Output the (X, Y) coordinate of the center of the cell containing the given text.  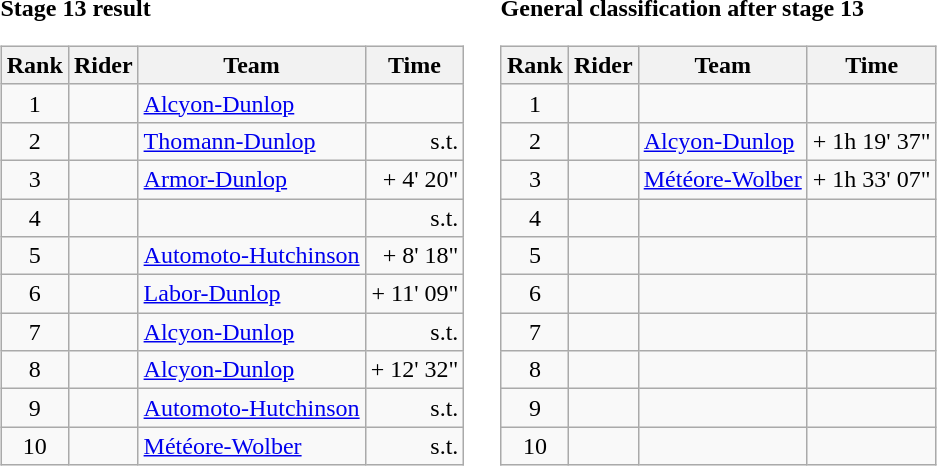
Thomann-Dunlop (252, 141)
+ 4' 20" (414, 179)
+ 8' 18" (414, 256)
+ 1h 19' 37" (872, 141)
+ 12' 32" (414, 370)
+ 11' 09" (414, 294)
Armor-Dunlop (252, 179)
Labor-Dunlop (252, 294)
+ 1h 33' 07" (872, 179)
